Scan for the cell matching the given text and deliver its (x, y) coordinate at center. 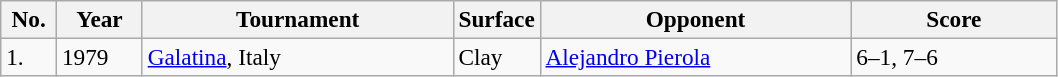
Surface (496, 19)
Galatina, Italy (298, 57)
Clay (496, 57)
Tournament (298, 19)
1979 (100, 57)
Year (100, 19)
Opponent (696, 19)
No. (29, 19)
1. (29, 57)
Score (954, 19)
Alejandro Pierola (696, 57)
6–1, 7–6 (954, 57)
